Pinpoint the cell where the given text exists, returning its [X, Y] midpoint coordinate. 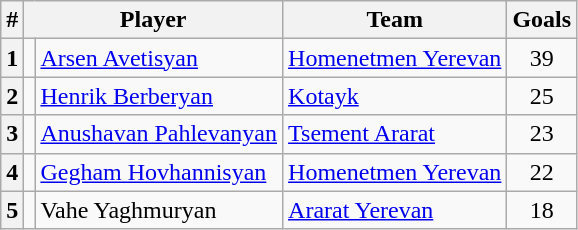
Kotayk [395, 96]
Vahe Yaghmuryan [159, 210]
# [12, 20]
Player [154, 20]
Arsen Avetisyan [159, 58]
22 [542, 172]
Team [395, 20]
25 [542, 96]
3 [12, 134]
18 [542, 210]
1 [12, 58]
Ararat Yerevan [395, 210]
Henrik Berberyan [159, 96]
39 [542, 58]
Tsement Ararat [395, 134]
Anushavan Pahlevanyan [159, 134]
23 [542, 134]
Goals [542, 20]
5 [12, 210]
4 [12, 172]
2 [12, 96]
Gegham Hovhannisyan [159, 172]
